Identify which cell holds the provided text, then report its (X, Y) central coordinate. 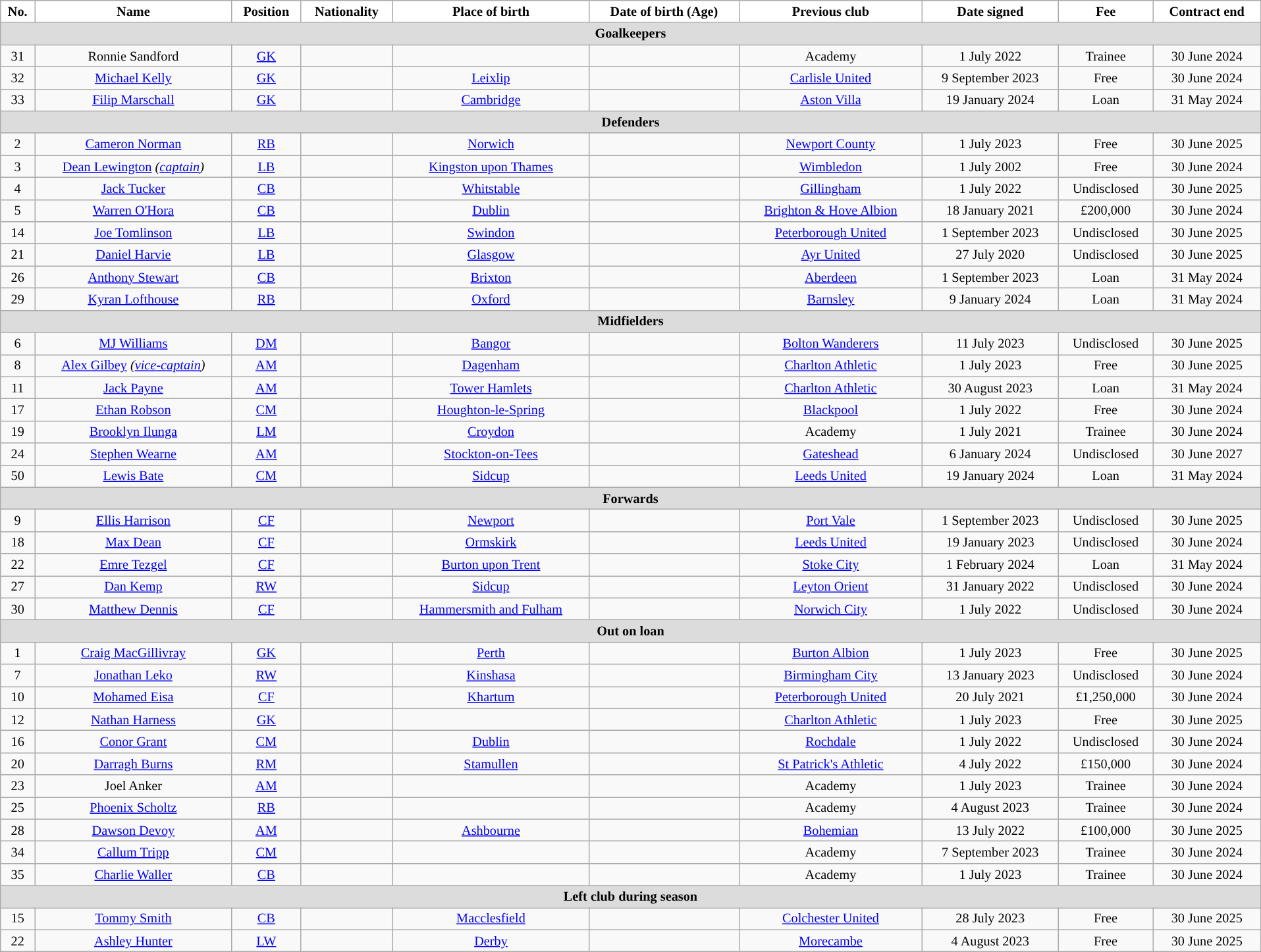
Khartum (491, 697)
35 (18, 874)
Bohemian (830, 830)
34 (18, 852)
Nathan Harness (134, 720)
Tommy Smith (134, 918)
Ethan Robson (134, 410)
14 (18, 232)
Jonathan Leko (134, 675)
Warren O'Hora (134, 211)
Tower Hamlets (491, 388)
20 July 2021 (990, 697)
Glasgow (491, 255)
Swindon (491, 232)
Nationality (347, 11)
Birmingham City (830, 675)
Jack Tucker (134, 188)
18 January 2021 (990, 211)
Aston Villa (830, 100)
1 (18, 653)
Brooklyn Ilunga (134, 432)
Matthew Dennis (134, 609)
Date signed (990, 11)
8 (18, 365)
Morecambe (830, 941)
Derby (491, 941)
Stoke City (830, 564)
13 January 2023 (990, 675)
Goalkeepers (631, 34)
Charlie Waller (134, 874)
Jack Payne (134, 388)
Newport County (830, 144)
Midfielders (631, 321)
Croydon (491, 432)
13 July 2022 (990, 830)
17 (18, 410)
19 (18, 432)
Daniel Harvie (134, 255)
Kingston upon Thames (491, 167)
Contract end (1206, 11)
21 (18, 255)
11 July 2023 (990, 343)
St Patrick's Athletic (830, 764)
32 (18, 78)
Perth (491, 653)
£1,250,000 (1106, 697)
30 August 2023 (990, 388)
No. (18, 11)
33 (18, 100)
Burton upon Trent (491, 564)
Stephen Wearne (134, 454)
27 (18, 587)
Darragh Burns (134, 764)
Brighton & Hove Albion (830, 211)
Joel Anker (134, 786)
LM (266, 432)
Kinshasa (491, 675)
Out on loan (631, 631)
Conor Grant (134, 741)
Norwich (491, 144)
Previous club (830, 11)
Name (134, 11)
Oxford (491, 299)
31 January 2022 (990, 587)
Wimbledon (830, 167)
£150,000 (1106, 764)
2 (18, 144)
50 (18, 476)
Macclesfield (491, 918)
27 July 2020 (990, 255)
Dean Lewington (captain) (134, 167)
Emre Tezgel (134, 564)
6 (18, 343)
DM (266, 343)
Houghton-le-Spring (491, 410)
9 (18, 520)
7 (18, 675)
1 July 2002 (990, 167)
Newport (491, 520)
Rochdale (830, 741)
6 January 2024 (990, 454)
30 June 2027 (1206, 454)
Carlisle United (830, 78)
12 (18, 720)
Anthony Stewart (134, 277)
23 (18, 786)
28 (18, 830)
10 (18, 697)
Fee (1106, 11)
Filip Marschall (134, 100)
Leyton Orient (830, 587)
Leixlip (491, 78)
Stamullen (491, 764)
Phoenix Scholtz (134, 808)
Max Dean (134, 542)
Blackpool (830, 410)
Mohamed Eisa (134, 697)
LW (266, 941)
Bangor (491, 343)
Burton Albion (830, 653)
24 (18, 454)
Dawson Devoy (134, 830)
7 September 2023 (990, 852)
3 (18, 167)
Gateshead (830, 454)
Ashbourne (491, 830)
Craig MacGillivray (134, 653)
Place of birth (491, 11)
Dagenham (491, 365)
4 (18, 188)
Hammersmith and Fulham (491, 609)
1 July 2021 (990, 432)
Alex Gilbey (vice-captain) (134, 365)
Left club during season (631, 897)
Ronnie Sandford (134, 55)
Stockton-on-Tees (491, 454)
4 July 2022 (990, 764)
Aberdeen (830, 277)
30 (18, 609)
Position (266, 11)
Ayr United (830, 255)
Defenders (631, 122)
Lewis Bate (134, 476)
9 September 2023 (990, 78)
Norwich City (830, 609)
5 (18, 211)
28 July 2023 (990, 918)
31 (18, 55)
Dan Kemp (134, 587)
RM (266, 764)
29 (18, 299)
11 (18, 388)
19 January 2023 (990, 542)
Barnsley (830, 299)
Colchester United (830, 918)
Ellis Harrison (134, 520)
20 (18, 764)
Callum Tripp (134, 852)
Port Vale (830, 520)
Gillingham (830, 188)
1 February 2024 (990, 564)
Ormskirk (491, 542)
15 (18, 918)
25 (18, 808)
Forwards (631, 498)
26 (18, 277)
Michael Kelly (134, 78)
£200,000 (1106, 211)
Bolton Wanderers (830, 343)
Whitstable (491, 188)
Cameron Norman (134, 144)
9 January 2024 (990, 299)
18 (18, 542)
£100,000 (1106, 830)
Brixton (491, 277)
Date of birth (Age) (664, 11)
Joe Tomlinson (134, 232)
Kyran Lofthouse (134, 299)
MJ Williams (134, 343)
Ashley Hunter (134, 941)
Cambridge (491, 100)
16 (18, 741)
